Return (x, y) of the center of cell containing provided text 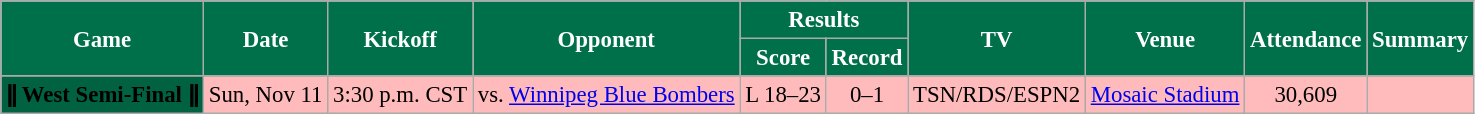
Attendance (1306, 38)
0–1 (866, 95)
Date (265, 38)
Venue (1164, 38)
Sun, Nov 11 (265, 95)
TSN/RDS/ESPN2 (997, 95)
Results (824, 20)
Kickoff (400, 38)
ǁ West Semi-Final ǁ (102, 95)
Opponent (606, 38)
vs. Winnipeg Blue Bombers (606, 95)
Game (102, 38)
TV (997, 38)
30,609 (1306, 95)
3:30 p.m. CST (400, 95)
Summary (1420, 38)
Mosaic Stadium (1164, 95)
Score (783, 58)
L 18–23 (783, 95)
Record (866, 58)
